Find where the given text appears and provide that cell's center as [x, y] coordinate. 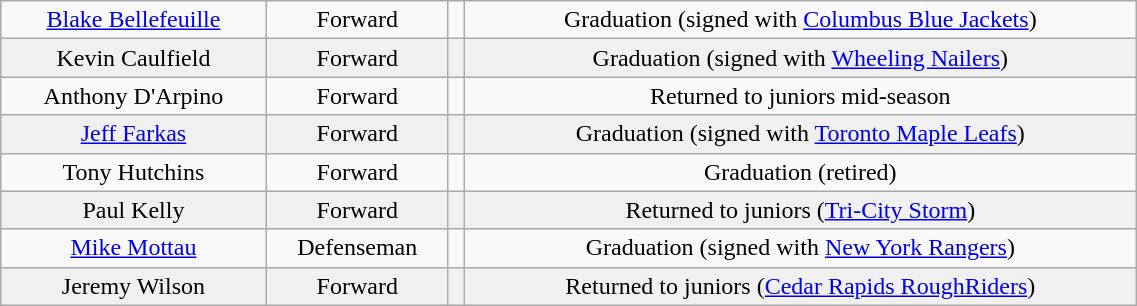
Graduation (signed with Columbus Blue Jackets) [800, 20]
Graduation (signed with New York Rangers) [800, 248]
Anthony D'Arpino [134, 96]
Graduation (signed with Wheeling Nailers) [800, 58]
Returned to juniors mid-season [800, 96]
Blake Bellefeuille [134, 20]
Paul Kelly [134, 210]
Mike Mottau [134, 248]
Graduation (signed with Toronto Maple Leafs) [800, 134]
Kevin Caulfield [134, 58]
Returned to juniors (Cedar Rapids RoughRiders) [800, 286]
Jeff Farkas [134, 134]
Graduation (retired) [800, 172]
Defenseman [357, 248]
Jeremy Wilson [134, 286]
Returned to juniors (Tri-City Storm) [800, 210]
Tony Hutchins [134, 172]
